Determine the [x, y] coordinate at the center of the cell enclosing the given text.  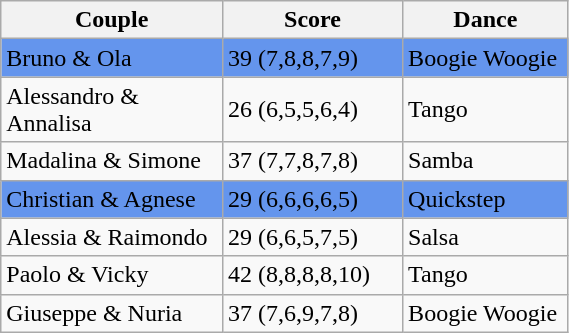
39 (7,8,8,7,9) [312, 58]
42 (8,8,8,8,10) [312, 275]
29 (6,6,6,6,5) [312, 199]
Alessia & Raimondo [112, 237]
Quickstep [486, 199]
37 (7,7,8,7,8) [312, 161]
Samba [486, 161]
Madalina & Simone [112, 161]
Salsa [486, 237]
Bruno & Ola [112, 58]
Couple [112, 20]
Score [312, 20]
37 (7,6,9,7,8) [312, 313]
Alessandro & Annalisa [112, 110]
29 (6,6,5,7,5) [312, 237]
Paolo & Vicky [112, 275]
Dance [486, 20]
26 (6,5,5,6,4) [312, 110]
Christian & Agnese [112, 199]
Giuseppe & Nuria [112, 313]
